Determine the (X, Y) coordinate at the center of the cell enclosing the given text.  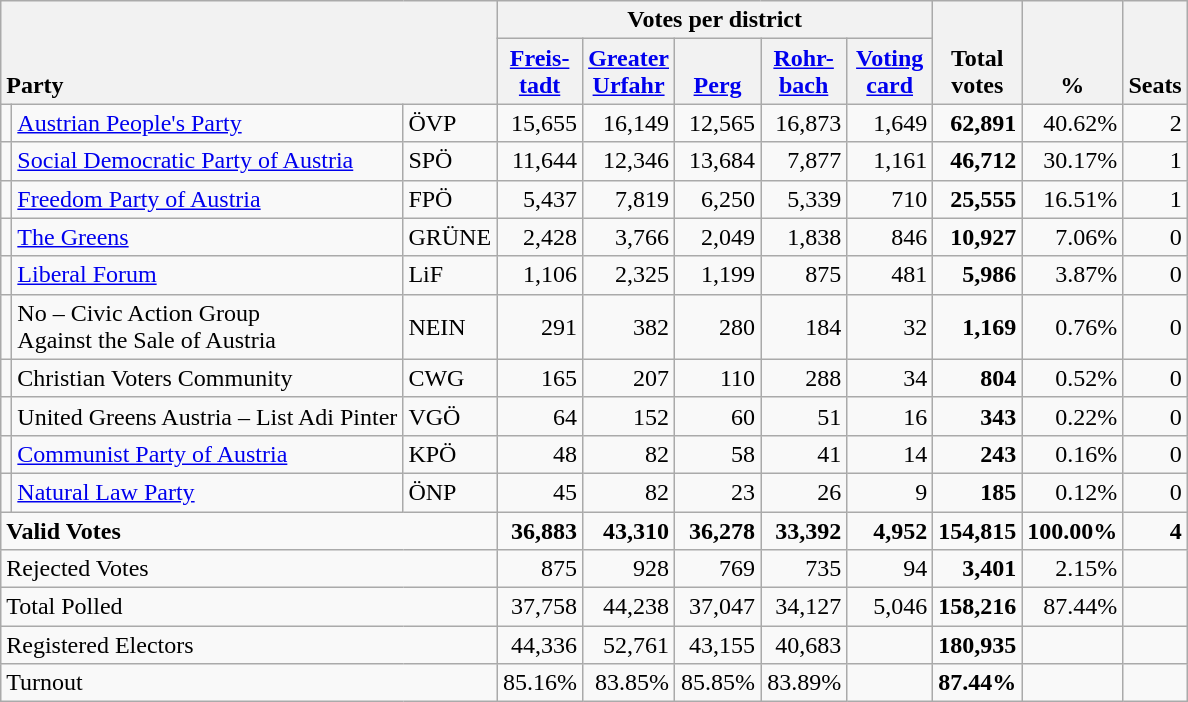
23 (718, 492)
343 (978, 416)
36,278 (718, 531)
5,986 (978, 275)
40.62% (1072, 123)
Party (249, 52)
Austrian People's Party (208, 123)
VGÖ (450, 416)
1,169 (978, 326)
1,106 (540, 275)
52,761 (629, 645)
291 (540, 326)
ÖNP (450, 492)
928 (629, 569)
43,155 (718, 645)
16,873 (804, 123)
Total Polled (249, 607)
34,127 (804, 607)
United Greens Austria – List Adi Pinter (208, 416)
34 (890, 378)
185 (978, 492)
83.85% (629, 683)
110 (718, 378)
85.85% (718, 683)
Freis-tadt (540, 72)
3,766 (629, 237)
Freedom Party of Austria (208, 199)
16.51% (1072, 199)
6,250 (718, 199)
207 (629, 378)
16 (890, 416)
60 (718, 416)
15,655 (540, 123)
83.89% (804, 683)
Valid Votes (249, 531)
62,891 (978, 123)
4 (1155, 531)
846 (890, 237)
154,815 (978, 531)
1,838 (804, 237)
13,684 (718, 161)
FPÖ (450, 199)
Social Democratic Party of Austria (208, 161)
% (1072, 52)
180,935 (978, 645)
ÖVP (450, 123)
NEIN (450, 326)
769 (718, 569)
Christian Voters Community (208, 378)
710 (890, 199)
43,310 (629, 531)
735 (804, 569)
11,644 (540, 161)
85.16% (540, 683)
46,712 (978, 161)
3.87% (1072, 275)
2,049 (718, 237)
152 (629, 416)
4,952 (890, 531)
No – Civic Action GroupAgainst the Sale of Austria (208, 326)
5,339 (804, 199)
Rejected Votes (249, 569)
SPÖ (450, 161)
Communist Party of Austria (208, 454)
51 (804, 416)
481 (890, 275)
Turnout (249, 683)
288 (804, 378)
58 (718, 454)
804 (978, 378)
7.06% (1072, 237)
33,392 (804, 531)
Registered Electors (249, 645)
26 (804, 492)
Natural Law Party (208, 492)
LiF (450, 275)
44,336 (540, 645)
KPÖ (450, 454)
1,649 (890, 123)
45 (540, 492)
165 (540, 378)
100.00% (1072, 531)
Liberal Forum (208, 275)
30.17% (1072, 161)
37,047 (718, 607)
14 (890, 454)
243 (978, 454)
25,555 (978, 199)
Perg (718, 72)
64 (540, 416)
41 (804, 454)
0.12% (1072, 492)
2.15% (1072, 569)
37,758 (540, 607)
5,437 (540, 199)
48 (540, 454)
1,161 (890, 161)
Rohr-bach (804, 72)
7,819 (629, 199)
2,325 (629, 275)
GRÜNE (450, 237)
280 (718, 326)
0.76% (1072, 326)
Votes per district (715, 20)
0.22% (1072, 416)
2,428 (540, 237)
12,565 (718, 123)
2 (1155, 123)
32 (890, 326)
9 (890, 492)
5,046 (890, 607)
40,683 (804, 645)
Votingcard (890, 72)
The Greens (208, 237)
GreaterUrfahr (629, 72)
Totalvotes (978, 52)
1,199 (718, 275)
382 (629, 326)
0.16% (1072, 454)
36,883 (540, 531)
7,877 (804, 161)
44,238 (629, 607)
Seats (1155, 52)
12,346 (629, 161)
184 (804, 326)
CWG (450, 378)
0.52% (1072, 378)
158,216 (978, 607)
3,401 (978, 569)
16,149 (629, 123)
10,927 (978, 237)
94 (890, 569)
